Provide the (x, y) coordinate of the cell's center where the given text is located.  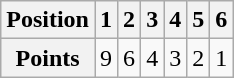
5 (198, 20)
Position (48, 20)
9 (106, 58)
Points (48, 58)
